Determine the [x, y] coordinate at the center of the cell enclosing the given text.  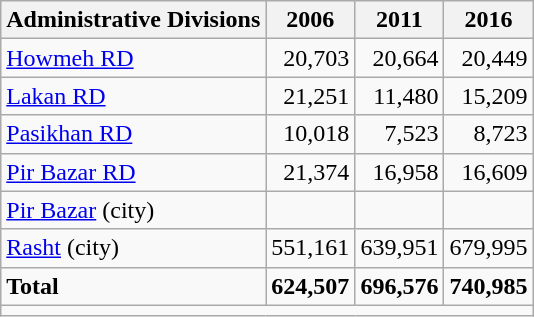
Pir Bazar RD [134, 172]
624,507 [310, 286]
Howmeh RD [134, 58]
11,480 [400, 96]
Administrative Divisions [134, 20]
16,609 [488, 172]
15,209 [488, 96]
Pir Bazar (city) [134, 210]
20,449 [488, 58]
Total [134, 286]
740,985 [488, 286]
Lakan RD [134, 96]
20,703 [310, 58]
21,374 [310, 172]
10,018 [310, 134]
2011 [400, 20]
679,995 [488, 248]
16,958 [400, 172]
20,664 [400, 58]
2006 [310, 20]
639,951 [400, 248]
21,251 [310, 96]
2016 [488, 20]
Rasht (city) [134, 248]
Pasikhan RD [134, 134]
7,523 [400, 134]
551,161 [310, 248]
8,723 [488, 134]
696,576 [400, 286]
